Extract the (x, y) coordinate from the center of the cell holding the provided text.  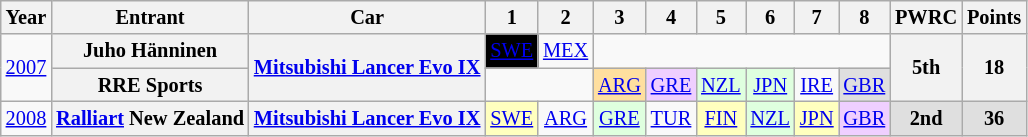
Juho Hänninen (150, 51)
PWRC (926, 17)
36 (994, 118)
5 (720, 17)
2nd (926, 118)
4 (671, 17)
1 (512, 17)
2008 (26, 118)
18 (994, 68)
Entrant (150, 17)
3 (620, 17)
TUR (671, 118)
FIN (720, 118)
Year (26, 17)
MEX (566, 51)
Car (367, 17)
6 (770, 17)
5th (926, 68)
7 (817, 17)
IRE (817, 85)
RRE Sports (150, 85)
8 (864, 17)
Ralliart New Zealand (150, 118)
Points (994, 17)
2007 (26, 68)
2 (566, 17)
